Provide the [x, y] coordinate of the cell's center where the given text is located.  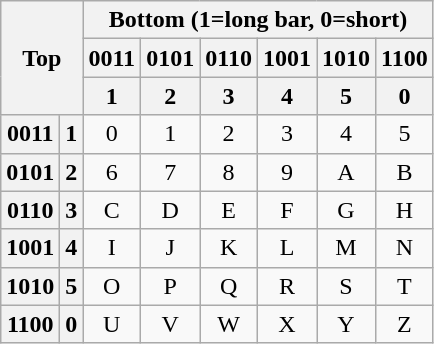
P [170, 286]
N [405, 248]
U [112, 324]
J [170, 248]
X [286, 324]
8 [229, 172]
K [229, 248]
W [229, 324]
A [346, 172]
O [112, 286]
H [405, 210]
I [112, 248]
Top [42, 58]
V [170, 324]
R [286, 286]
6 [112, 172]
Bottom (1=long bar, 0=short) [258, 20]
9 [286, 172]
Z [405, 324]
Q [229, 286]
F [286, 210]
7 [170, 172]
C [112, 210]
D [170, 210]
S [346, 286]
G [346, 210]
Y [346, 324]
E [229, 210]
B [405, 172]
L [286, 248]
T [405, 286]
M [346, 248]
